For the text-containing cell, return its midpoint in [x, y] coordinate format. 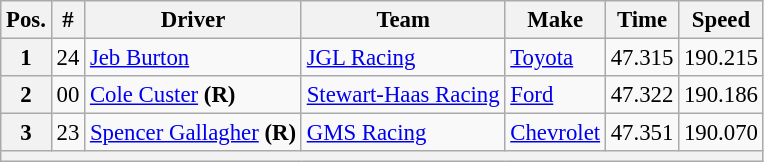
47.351 [642, 133]
Driver [194, 20]
Toyota [555, 58]
190.215 [722, 58]
2 [26, 95]
Team [403, 20]
Cole Custer (R) [194, 95]
190.186 [722, 95]
Speed [722, 20]
47.315 [642, 58]
23 [68, 133]
Ford [555, 95]
GMS Racing [403, 133]
3 [26, 133]
00 [68, 95]
Jeb Burton [194, 58]
Time [642, 20]
Chevrolet [555, 133]
Pos. [26, 20]
Stewart-Haas Racing [403, 95]
24 [68, 58]
# [68, 20]
Make [555, 20]
1 [26, 58]
JGL Racing [403, 58]
47.322 [642, 95]
190.070 [722, 133]
Spencer Gallagher (R) [194, 133]
